Search for the cell housing the specified text and yield its [X, Y] center coordinate. 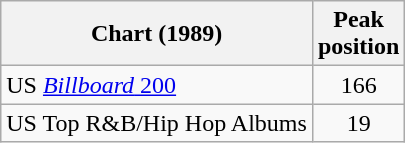
Chart (1989) [157, 34]
19 [358, 123]
Peakposition [358, 34]
US Top R&B/Hip Hop Albums [157, 123]
US Billboard 200 [157, 85]
166 [358, 85]
